Search for the cell housing the specified text and yield its [X, Y] center coordinate. 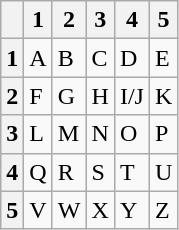
N [100, 134]
L [38, 134]
U [163, 172]
Q [38, 172]
R [69, 172]
W [69, 210]
F [38, 96]
G [69, 96]
D [132, 58]
E [163, 58]
C [100, 58]
M [69, 134]
S [100, 172]
Y [132, 210]
A [38, 58]
P [163, 134]
V [38, 210]
O [132, 134]
Z [163, 210]
H [100, 96]
T [132, 172]
I/J [132, 96]
B [69, 58]
X [100, 210]
K [163, 96]
